Identify which cell holds the provided text, then report its (X, Y) central coordinate. 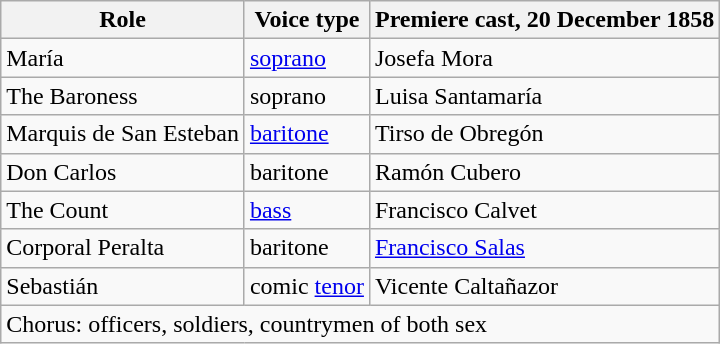
Role (123, 20)
Ramón Cubero (544, 172)
Don Carlos (123, 172)
Marquis de San Esteban (123, 134)
Francisco Calvet (544, 210)
The Baroness (123, 96)
comic tenor (306, 286)
Josefa Mora (544, 58)
Luisa Santamaría (544, 96)
Premiere cast, 20 December 1858 (544, 20)
Voice type (306, 20)
Sebastián (123, 286)
The Count (123, 210)
Francisco Salas (544, 248)
Tirso de Obregón (544, 134)
Corporal Peralta (123, 248)
Chorus: officers, soldiers, countrymen of both sex (360, 324)
bass (306, 210)
Vicente Caltañazor (544, 286)
María (123, 58)
